Provide the (x, y) coordinate of the cell's center where the given text is located.  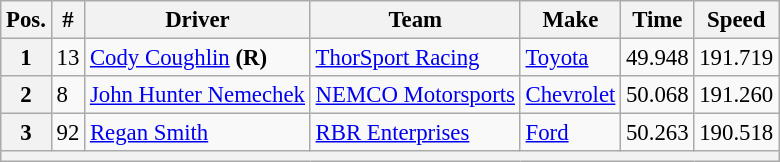
190.518 (736, 133)
Regan Smith (198, 133)
49.948 (658, 58)
92 (68, 133)
John Hunter Nemechek (198, 95)
191.719 (736, 58)
13 (68, 58)
191.260 (736, 95)
Speed (736, 20)
Team (415, 20)
NEMCO Motorsports (415, 95)
1 (26, 58)
Toyota (570, 58)
3 (26, 133)
Driver (198, 20)
Time (658, 20)
50.263 (658, 133)
# (68, 20)
50.068 (658, 95)
RBR Enterprises (415, 133)
Cody Coughlin (R) (198, 58)
ThorSport Racing (415, 58)
2 (26, 95)
8 (68, 95)
Make (570, 20)
Pos. (26, 20)
Chevrolet (570, 95)
Ford (570, 133)
